From the cell containing the given text, extract its center point as [x, y] coordinate. 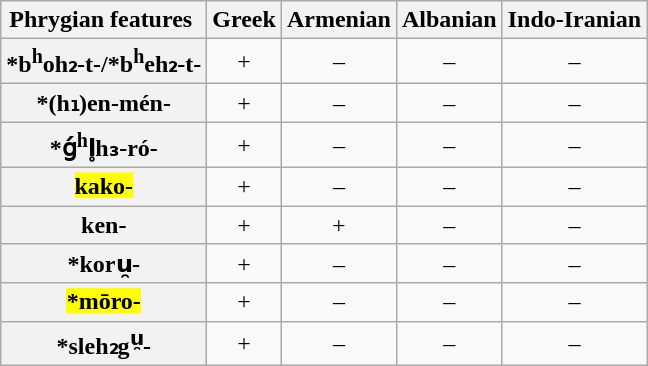
Phrygian features [104, 20]
kako- [104, 186]
*mōro- [104, 302]
ken- [104, 225]
*bhoh₂-t-/*bheh₂-t- [104, 62]
*(h₁)en-mén- [104, 103]
Armenian [338, 20]
*sleh₂gu̯- [104, 344]
Albanian [449, 20]
*ǵhl̥h₃-ró- [104, 146]
Indo-Iranian [574, 20]
*koru̯- [104, 264]
Greek [244, 20]
